From the cell containing the given text, extract its center point as (x, y) coordinate. 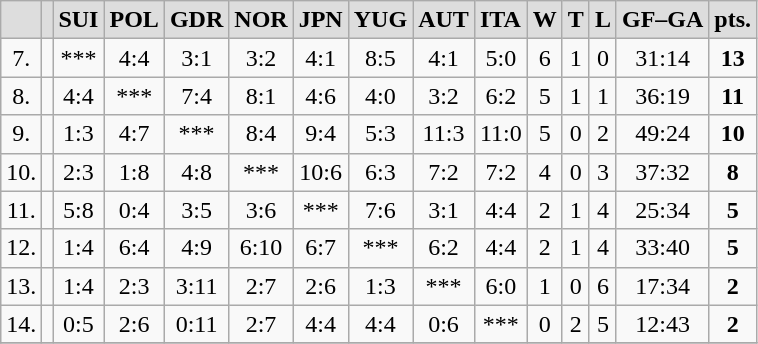
ITA (500, 20)
4:6 (320, 96)
11 (733, 96)
L (602, 20)
14. (22, 324)
10:6 (320, 172)
GDR (196, 20)
11:0 (500, 134)
10 (733, 134)
3:6 (261, 210)
9:4 (320, 134)
pts. (733, 20)
8:4 (261, 134)
3 (602, 172)
7. (22, 58)
AUT (444, 20)
10. (22, 172)
W (544, 20)
7:4 (196, 96)
0:11 (196, 324)
6:7 (320, 248)
NOR (261, 20)
JPN (320, 20)
8:5 (380, 58)
1:8 (134, 172)
9. (22, 134)
7:6 (380, 210)
5:3 (380, 134)
5:8 (78, 210)
6:3 (380, 172)
17:34 (662, 286)
3:11 (196, 286)
0:4 (134, 210)
11. (22, 210)
SUI (78, 20)
YUG (380, 20)
31:14 (662, 58)
6:10 (261, 248)
13. (22, 286)
6:4 (134, 248)
8. (22, 96)
GF–GA (662, 20)
33:40 (662, 248)
4:7 (134, 134)
13 (733, 58)
0:6 (444, 324)
49:24 (662, 134)
8 (733, 172)
T (576, 20)
5:0 (500, 58)
0:5 (78, 324)
8:1 (261, 96)
4:8 (196, 172)
25:34 (662, 210)
3:5 (196, 210)
POL (134, 20)
37:32 (662, 172)
12. (22, 248)
4:0 (380, 96)
4:9 (196, 248)
11:3 (444, 134)
12:43 (662, 324)
36:19 (662, 96)
6:0 (500, 286)
